Pinpoint the cell where the given text exists, returning its [x, y] midpoint coordinate. 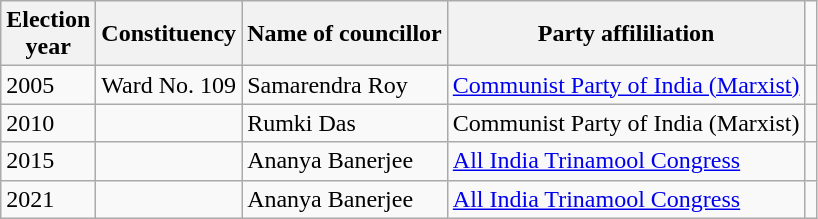
Ward No. 109 [169, 85]
Constituency [169, 34]
Rumki Das [345, 123]
2010 [48, 123]
2005 [48, 85]
2015 [48, 161]
Election year [48, 34]
Name of councillor [345, 34]
Party affililiation [626, 34]
2021 [48, 199]
Samarendra Roy [345, 85]
